Return (x, y) of the center of cell containing provided text 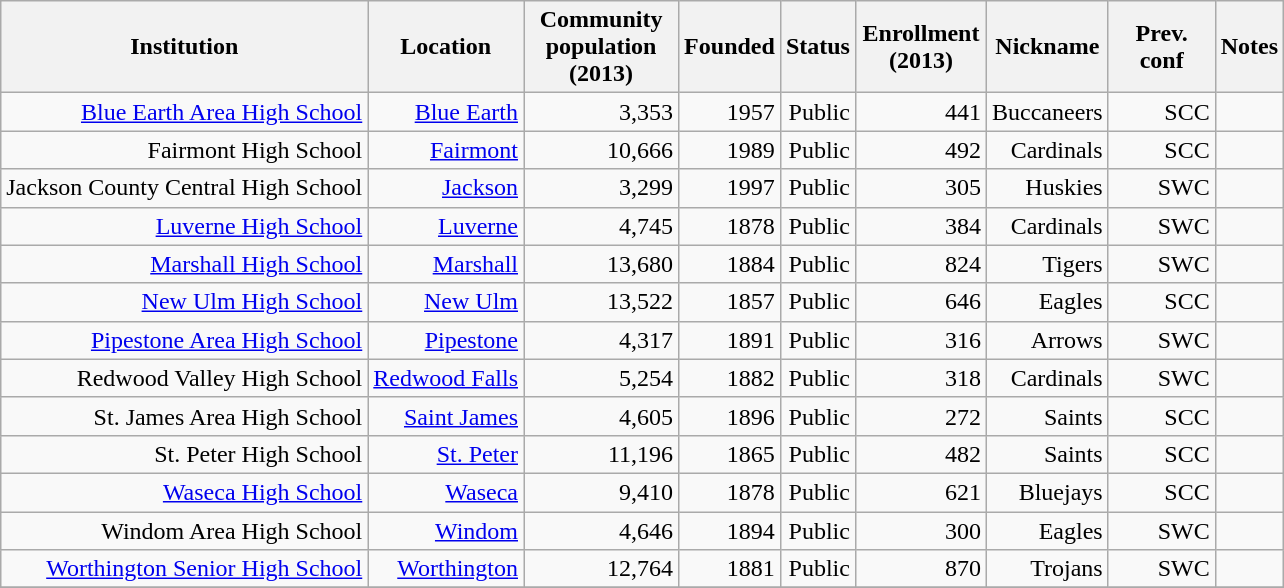
3,299 (602, 188)
Enrollment (2013) (920, 47)
Saint James (446, 416)
1989 (730, 150)
1865 (730, 454)
1857 (730, 302)
Worthington Senior High School (184, 569)
Trojans (1048, 569)
318 (920, 378)
12,764 (602, 569)
St. Peter High School (184, 454)
Redwood Valley High School (184, 378)
Buccaneers (1048, 112)
Luverne (446, 226)
1894 (730, 531)
1957 (730, 112)
Blue Earth (446, 112)
Institution (184, 47)
482 (920, 454)
Location (446, 47)
13,522 (602, 302)
Pipestone Area High School (184, 340)
5,254 (602, 378)
Worthington (446, 569)
Pipestone (446, 340)
Prev. conf (1162, 47)
824 (920, 264)
4,317 (602, 340)
1884 (730, 264)
Marshall (446, 264)
Nickname (1048, 47)
Waseca High School (184, 492)
Windom (446, 531)
300 (920, 531)
Jackson County Central High School (184, 188)
Marshall High School (184, 264)
11,196 (602, 454)
272 (920, 416)
Bluejays (1048, 492)
New Ulm (446, 302)
4,605 (602, 416)
492 (920, 150)
441 (920, 112)
1882 (730, 378)
9,410 (602, 492)
4,646 (602, 531)
Founded (730, 47)
13,680 (602, 264)
Community population (2013) (602, 47)
Status (818, 47)
Blue Earth Area High School (184, 112)
646 (920, 302)
384 (920, 226)
Redwood Falls (446, 378)
1997 (730, 188)
1891 (730, 340)
New Ulm High School (184, 302)
St. James Area High School (184, 416)
621 (920, 492)
1881 (730, 569)
Huskies (1048, 188)
10,666 (602, 150)
3,353 (602, 112)
St. Peter (446, 454)
316 (920, 340)
Fairmont High School (184, 150)
Waseca (446, 492)
Tigers (1048, 264)
Arrows (1048, 340)
305 (920, 188)
Jackson (446, 188)
4,745 (602, 226)
Notes (1249, 47)
Fairmont (446, 150)
1896 (730, 416)
Windom Area High School (184, 531)
Luverne High School (184, 226)
870 (920, 569)
